Pinpoint the cell where the given text exists, returning its [x, y] midpoint coordinate. 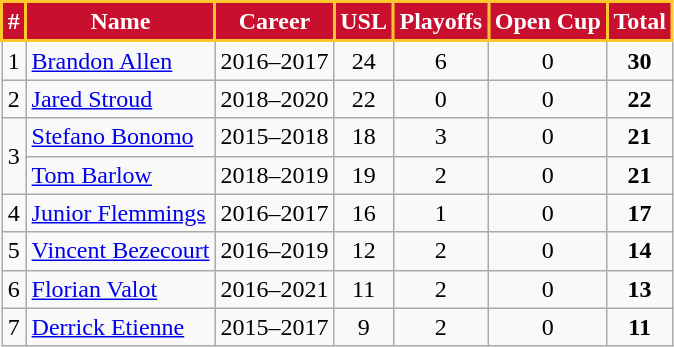
2015–2017 [274, 327]
12 [364, 251]
13 [640, 289]
9 [364, 327]
2016–2019 [274, 251]
16 [364, 213]
2015–2018 [274, 137]
Career [274, 22]
19 [364, 175]
2018–2020 [274, 99]
Florian Valot [120, 289]
Junior Flemmings [120, 213]
5 [14, 251]
7 [14, 327]
Open Cup [548, 22]
18 [364, 137]
# [14, 22]
Name [120, 22]
Stefano Bonomo [120, 137]
Jared Stroud [120, 99]
Total [640, 22]
USL [364, 22]
Derrick Etienne [120, 327]
Tom Barlow [120, 175]
24 [364, 60]
14 [640, 251]
4 [14, 213]
30 [640, 60]
2016–2021 [274, 289]
17 [640, 213]
Playoffs [440, 22]
2018–2019 [274, 175]
Brandon Allen [120, 60]
Vincent Bezecourt [120, 251]
